Extract the [X, Y] coordinate from the center of the cell holding the provided text.  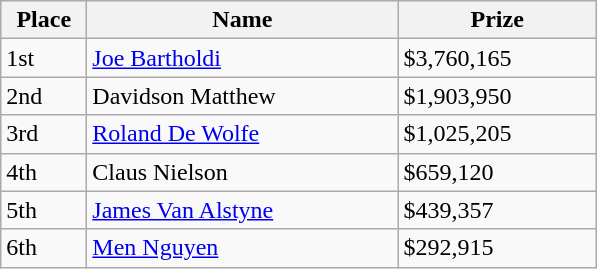
Men Nguyen [242, 248]
$3,760,165 [498, 58]
4th [44, 172]
Name [242, 20]
Place [44, 20]
$1,903,950 [498, 96]
Claus Nielson [242, 172]
Prize [498, 20]
James Van Alstyne [242, 210]
6th [44, 248]
$1,025,205 [498, 134]
2nd [44, 96]
1st [44, 58]
$292,915 [498, 248]
$439,357 [498, 210]
$659,120 [498, 172]
Davidson Matthew [242, 96]
Roland De Wolfe [242, 134]
Joe Bartholdi [242, 58]
3rd [44, 134]
5th [44, 210]
